Search for the cell housing the specified text and yield its (X, Y) center coordinate. 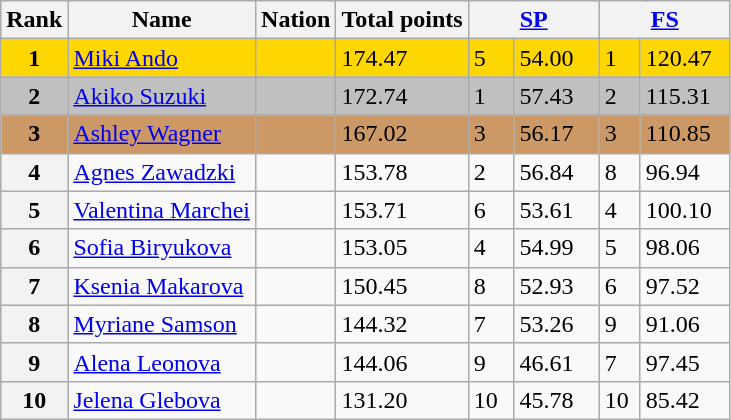
45.78 (556, 400)
Myriane Samson (162, 324)
FS (664, 20)
150.45 (402, 286)
Jelena Glebova (162, 400)
53.61 (556, 210)
98.06 (685, 248)
56.17 (556, 134)
Ashley Wagner (162, 134)
46.61 (556, 362)
Total points (402, 20)
174.47 (402, 58)
SP (534, 20)
Rank (34, 20)
172.74 (402, 96)
85.42 (685, 400)
Nation (296, 20)
91.06 (685, 324)
96.94 (685, 172)
120.47 (685, 58)
100.10 (685, 210)
56.84 (556, 172)
Sofia Biryukova (162, 248)
153.71 (402, 210)
Valentina Marchei (162, 210)
153.78 (402, 172)
Akiko Suzuki (162, 96)
144.06 (402, 362)
54.00 (556, 58)
Alena Leonova (162, 362)
153.05 (402, 248)
Name (162, 20)
144.32 (402, 324)
131.20 (402, 400)
57.43 (556, 96)
115.31 (685, 96)
97.45 (685, 362)
Ksenia Makarova (162, 286)
Agnes Zawadzki (162, 172)
167.02 (402, 134)
53.26 (556, 324)
110.85 (685, 134)
97.52 (685, 286)
52.93 (556, 286)
54.99 (556, 248)
Miki Ando (162, 58)
